Search for the cell housing the specified text and yield its (x, y) center coordinate. 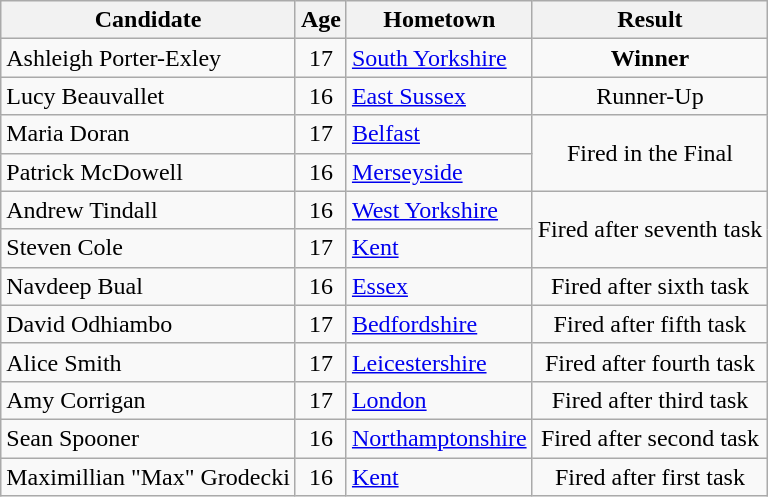
Fired after sixth task (650, 286)
South Yorkshire (439, 58)
Result (650, 20)
Candidate (148, 20)
Belfast (439, 134)
Age (320, 20)
Fired after second task (650, 438)
Merseyside (439, 172)
Amy Corrigan (148, 400)
Sean Spooner (148, 438)
Fired after first task (650, 477)
Maximillian "Max" Grodecki (148, 477)
Winner (650, 58)
Northamptonshire (439, 438)
Navdeep Bual (148, 286)
East Sussex (439, 96)
Fired after fourth task (650, 362)
Runner-Up (650, 96)
Ashleigh Porter-Exley (148, 58)
Hometown (439, 20)
Patrick McDowell (148, 172)
Alice Smith (148, 362)
Lucy Beauvallet (148, 96)
Fired after seventh task (650, 229)
Bedfordshire (439, 324)
Maria Doran (148, 134)
Essex (439, 286)
West Yorkshire (439, 210)
David Odhiambo (148, 324)
Steven Cole (148, 248)
London (439, 400)
Leicestershire (439, 362)
Andrew Tindall (148, 210)
Fired after fifth task (650, 324)
Fired after third task (650, 400)
Fired in the Final (650, 153)
